Detect which cell encompasses the target text, then output its (x, y) center coordinate. 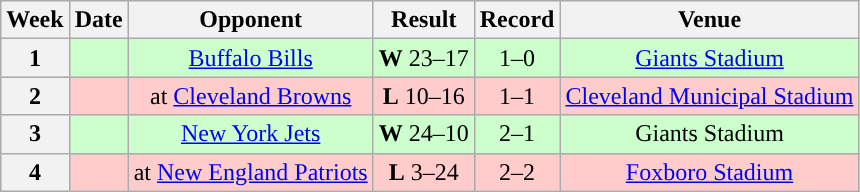
2 (35, 96)
Opponent (250, 20)
L 10–16 (424, 96)
W 24–10 (424, 134)
Result (424, 20)
2–1 (517, 134)
1 (35, 58)
1–0 (517, 58)
Record (517, 20)
Date (98, 20)
at Cleveland Browns (250, 96)
Foxboro Stadium (710, 172)
1–1 (517, 96)
Buffalo Bills (250, 58)
2–2 (517, 172)
4 (35, 172)
Venue (710, 20)
at New England Patriots (250, 172)
Week (35, 20)
New York Jets (250, 134)
3 (35, 134)
Cleveland Municipal Stadium (710, 96)
L 3–24 (424, 172)
W 23–17 (424, 58)
